Capture the cell that displays the provided text and extract its (X, Y) central coordinate. 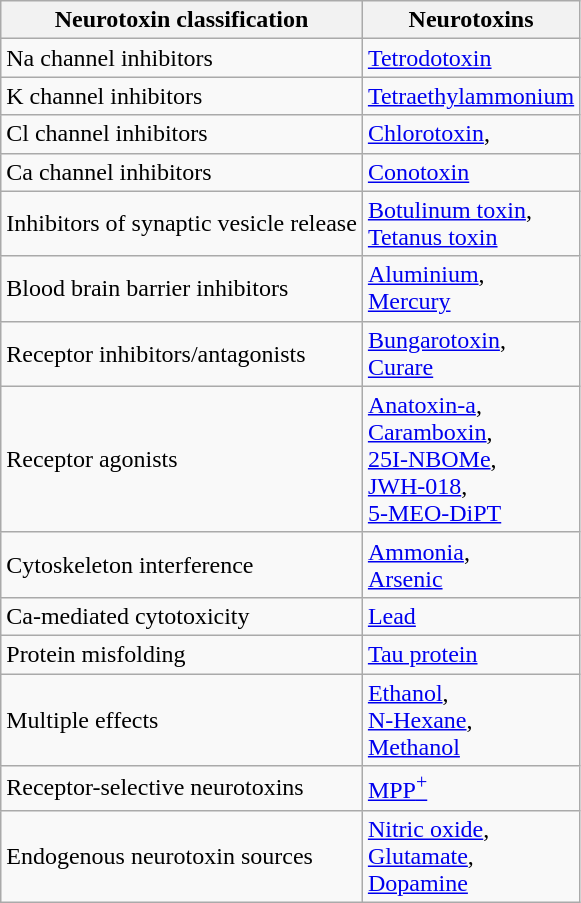
Chlorotoxin, (470, 134)
Ammonia,Arsenic (470, 564)
Protein misfolding (182, 654)
Botulinum toxin,Tetanus toxin (470, 224)
Ca-mediated cytotoxicity (182, 616)
Lead (470, 616)
Conotoxin (470, 172)
Endogenous neurotoxin sources (182, 856)
Receptor agonists (182, 459)
Aluminium,Mercury (470, 288)
Tetraethylammonium (470, 96)
Cytoskeleton interference (182, 564)
Receptor inhibitors/antagonists (182, 354)
Ca channel inhibitors (182, 172)
Nitric oxide,Glutamate,Dopamine (470, 856)
Tau protein (470, 654)
Bungarotoxin,Curare (470, 354)
Ethanol,N-Hexane,Methanol (470, 720)
Tetrodotoxin (470, 58)
Na channel inhibitors (182, 58)
Neurotoxins (470, 20)
Neurotoxin classification (182, 20)
Blood brain barrier inhibitors (182, 288)
Multiple effects (182, 720)
Anatoxin-a,Caramboxin,25I-NBOMe,JWH-018,5-MEO-DiPT (470, 459)
Inhibitors of synaptic vesicle release (182, 224)
Receptor-selective neurotoxins (182, 788)
MPP+ (470, 788)
K channel inhibitors (182, 96)
Cl channel inhibitors (182, 134)
